Determine the (x, y) coordinate at the center of the cell enclosing the given text.  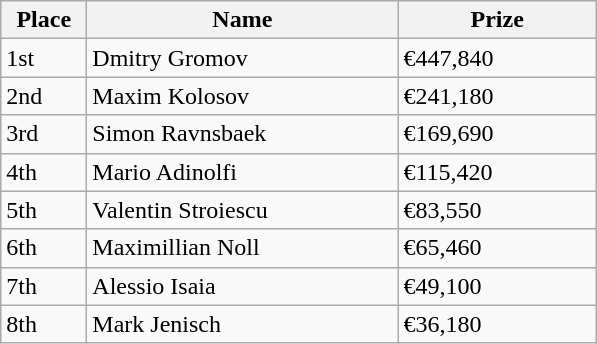
€447,840 (498, 58)
€83,550 (498, 210)
€241,180 (498, 96)
4th (44, 172)
Name (242, 20)
3rd (44, 134)
8th (44, 324)
€36,180 (498, 324)
Mark Jenisch (242, 324)
Valentin Stroiescu (242, 210)
7th (44, 286)
Mario Adinolfi (242, 172)
Place (44, 20)
Maxim Kolosov (242, 96)
Simon Ravnsbaek (242, 134)
Alessio Isaia (242, 286)
€65,460 (498, 248)
€169,690 (498, 134)
Prize (498, 20)
Maximillian Noll (242, 248)
€115,420 (498, 172)
Dmitry Gromov (242, 58)
5th (44, 210)
6th (44, 248)
€49,100 (498, 286)
2nd (44, 96)
1st (44, 58)
